Provide the (X, Y) coordinate of the cell's center where the given text is located.  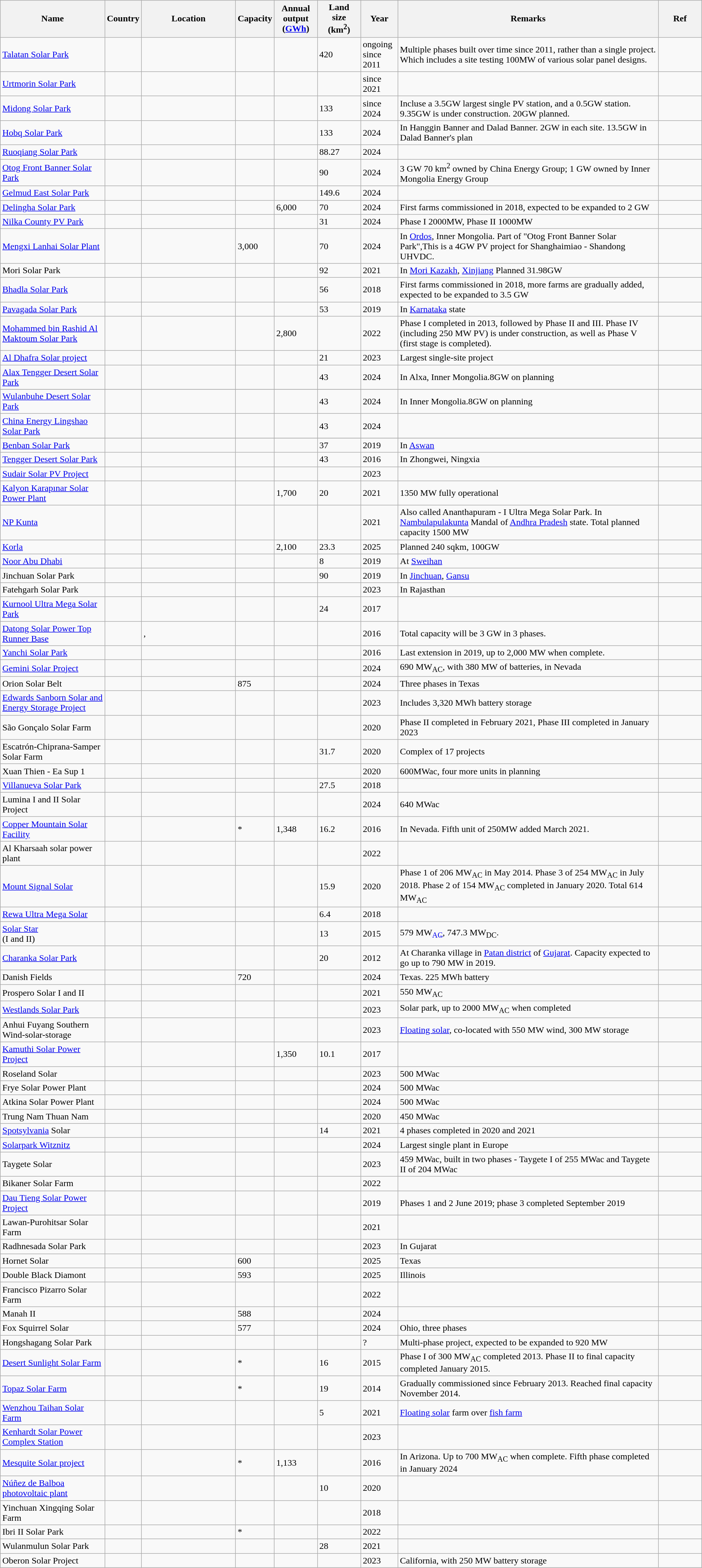
Also called Ananthapuram - I Ultra Mega Solar Park. In Nambulapulakunta Mandal of Andhra Pradesh state. Total planned capacity 1500 MW (528, 522)
Lawan-Purohitsar Solar Farm (52, 1227)
Otog Front Banner Solar Park (52, 173)
Atkina Solar Power Plant (52, 1102)
Mohammed bin Rashid Al Maktoum Solar Park (52, 334)
15.9 (339, 887)
Last extension in 2019, up to 2,000 MW when complete. (528, 653)
Phase I 2000MW, Phase II 1000MW (528, 221)
Hobq Solar Park (52, 133)
Copper Mountain Solar Facility (52, 829)
Dau Tieng Solar Power Project (52, 1203)
Remarks (528, 19)
Wulanmulun Solar Park (52, 1546)
Benban Solar Park (52, 445)
Phase II completed in February 2021, Phase III completed in January 2023 (528, 727)
Three phases in Texas (528, 684)
In Mori Kazakh, Xinjiang Planned 31.98GW (528, 270)
27.5 (339, 785)
Xuan Thien - Ea Sup 1 (52, 771)
Largest single plant in Europe (528, 1145)
Capacity (255, 19)
640 MWac (528, 804)
Ruoqiang Solar Park (52, 152)
China Energy Lingshao Solar Park (52, 426)
Rewa Ultra Mega Solar (52, 914)
550 MWAC (528, 993)
720 (255, 977)
Bikaner Solar Farm (52, 1183)
Villanueva Solar Park (52, 785)
At Sweihan (528, 561)
Noor Abu Dhabi (52, 561)
579 MWAC, 747.3 MWDC. (528, 934)
Jinchuan Solar Park (52, 575)
Largest single-site project (528, 358)
13 (339, 934)
Mount Signal Solar (52, 887)
In Karnataka state (528, 309)
450 MWac (528, 1116)
Prospero Solar I and II (52, 993)
California, with 250 MW battery storage (528, 1561)
420 (339, 54)
Gemini Solar Project (52, 668)
Kenhardt Solar Power Complex Station (52, 1437)
Ibri II Solar Park (52, 1532)
690 MWAC, with 380 MW of batteries, in Nevada (528, 668)
Tengger Desert Solar Park (52, 459)
24 (339, 609)
Urtmorin Solar Park (52, 84)
Yinchuan Xingqing Solar Farm (52, 1513)
Complex of 17 projects (528, 752)
1,348 (295, 829)
875 (255, 684)
Midong Solar Park (52, 108)
First farms commissioned in 2018, more farms are gradually added, expected to be expanded to 3.5 GW (528, 289)
Anhui Fuyang Southern Wind-solar-storage (52, 1030)
Talatan Solar Park (52, 54)
588 (255, 1314)
459 MWac, built in two phases - Taygete I of 255 MWac and Taygete II of 204 MWac (528, 1164)
1,133 (295, 1462)
600 (255, 1261)
Topaz Solar Farm (52, 1388)
Texas. 225 MWh battery (528, 977)
Ohio, three phases (528, 1328)
Kamuthi Solar Power Project (52, 1054)
1350 MW fully operational (528, 493)
2012 (379, 958)
Illinois (528, 1275)
1,700 (295, 493)
593 (255, 1275)
In Gujarat (528, 1246)
São Gonçalo Solar Farm (52, 727)
Floating solar, co-located with 550 MW wind, 300 MW storage (528, 1030)
Pavagada Solar Park (52, 309)
Year (379, 19)
At Charanka village in Patan district of Gujarat. Capacity expected to go up to 790 MW in 2019. (528, 958)
Solarpark Witznitz (52, 1145)
Fatehgarh Solar Park (52, 589)
Escatrón-Chiprana-Samper Solar Farm (52, 752)
92 (339, 270)
In Zhongwei, Ningxia (528, 459)
Charanka Solar Park (52, 958)
Name (52, 19)
Edwards Sanborn Solar and Energy Storage Project (52, 703)
Al Dhafra Solar project (52, 358)
Mengxi Lanhai Solar Plant (52, 246)
Incluse a 3.5GW largest single PV station, and a 0.5GW station. 9.35GW is under construction. 20GW planned. (528, 108)
In Aswan (528, 445)
Includes 3,320 MWh battery storage (528, 703)
In Hanggin Banner and Dalad Banner. 2GW in each site. 13.5GW in Dalad Banner's plan (528, 133)
Alax Tengger Desert Solar Park (52, 377)
In Jinchuan, Gansu (528, 575)
Sudair Solar PV Project (52, 474)
6,000 (295, 207)
31.7 (339, 752)
Radhnesada Solar Park (52, 1246)
ongoingsince 2011 (379, 54)
Mori Solar Park (52, 270)
Wulanbuhe Desert Solar Park (52, 402)
Kurnool Ultra Mega Solar Park (52, 609)
577 (255, 1328)
3 GW 70 km2 owned by China Energy Group; 1 GW owned by Inner Mongolia Energy Group (528, 173)
Annual output(GWh) (295, 19)
Country (123, 19)
21 (339, 358)
Landsize(km2) (339, 19)
1,350 (295, 1054)
Hongshagang Solar Park (52, 1342)
In Rajasthan (528, 589)
Floating solar farm over fish farm (528, 1413)
Roseland Solar (52, 1074)
Francisco Pizarro Solar Farm (52, 1294)
Delingha Solar Park (52, 207)
2014 (379, 1388)
600MWac, four more units in planning (528, 771)
56 (339, 289)
In Nevada. Fifth unit of 250MW added March 2021. (528, 829)
Núñez de Balboa photovoltaic plant (52, 1488)
5 (339, 1413)
14 (339, 1131)
In Inner Mongolia.8GW on planning (528, 402)
Lumina I and II Solar Project (52, 804)
149.6 (339, 193)
Multi-phase project, expected to be expanded to 920 MW (528, 1342)
Westlands Solar Park (52, 1009)
88.27 (339, 152)
Location (188, 19)
Yanchi Solar Park (52, 653)
4 phases completed in 2020 and 2021 (528, 1131)
Wenzhou Taihan Solar Farm (52, 1413)
Multiple phases built over time since 2011, rather than a single project. Which includes a site testing 100MW of various solar panel designs. (528, 54)
Frye Solar Power Plant (52, 1088)
Gelmud East Solar Park (52, 193)
Taygete Solar (52, 1164)
28 (339, 1546)
16.2 (339, 829)
Mesquite Solar project (52, 1462)
Datong Solar Power Top Runner Base (52, 633)
3,000 (255, 246)
Manah II (52, 1314)
Nilka County PV Park (52, 221)
since 2024 (379, 108)
53 (339, 309)
In Arizona. Up to 700 MWAC when complete. Fifth phase completed in January 2024 (528, 1462)
Hornet Solar (52, 1261)
Solar Star(I and II) (52, 934)
since 2021 (379, 84)
Phase 1 of 206 MWAC in May 2014. Phase 3 of 254 MWAC in July 2018. Phase 2 of 154 MWAC completed in January 2020. Total 614 MWAC (528, 887)
8 (339, 561)
Bhadla Solar Park (52, 289)
Gradually commissioned since February 2013. Reached final capacity November 2014. (528, 1388)
37 (339, 445)
Ref (680, 19)
Kalyon Karapınar Solar Power Plant (52, 493)
In Alxa, Inner Mongolia.8GW on planning (528, 377)
Danish Fields (52, 977)
NP Kunta (52, 522)
Solar park, up to 2000 MWAC when completed (528, 1009)
Desert Sunlight Solar Farm (52, 1363)
16 (339, 1363)
2,800 (295, 334)
Planned 240 sqkm, 100GW (528, 547)
Phase I of 300 MWAC completed 2013. Phase II to final capacity completed January 2015. (528, 1363)
Korla (52, 547)
Spotsylvania Solar (52, 1131)
In Ordos, Inner Mongolia. Part of "Otog Front Banner Solar Park",This is a 4GW PV project for Shanghaimiao - Shandong UHVDC. (528, 246)
Phases 1 and 2 June 2019; phase 3 completed September 2019 (528, 1203)
6.4 (339, 914)
Fox Squirrel Solar (52, 1328)
19 (339, 1388)
Texas (528, 1261)
, (188, 633)
31 (339, 221)
23.3 (339, 547)
10 (339, 1488)
Al Kharsaah solar power plant (52, 854)
? (379, 1342)
10.1 (339, 1054)
Oberon Solar Project (52, 1561)
Orion Solar Belt (52, 684)
Trung Nam Thuan Nam (52, 1116)
Total capacity will be 3 GW in 3 phases. (528, 633)
2,100 (295, 547)
First farms commissioned in 2018, expected to be expanded to 2 GW (528, 207)
Double Black Diamont (52, 1275)
